Capture the cell that displays the provided text and extract its (x, y) central coordinate. 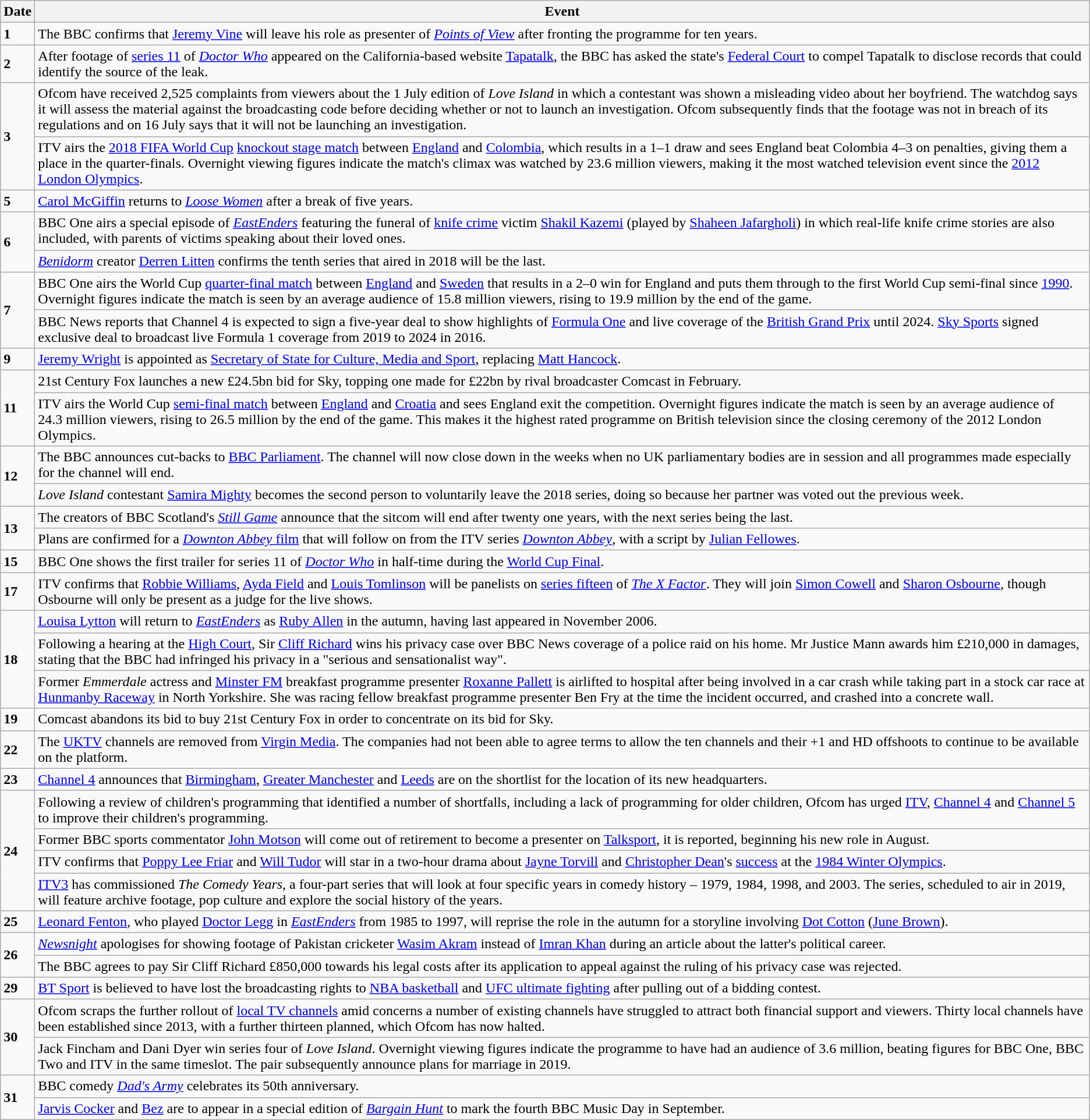
The creators of BBC Scotland's Still Game announce that the sitcom will end after twenty one years, with the next series being the last. (562, 517)
BBC comedy Dad's Army celebrates its 50th anniversary. (562, 1086)
1 (17, 34)
Event (562, 12)
19 (17, 719)
11 (17, 408)
12 (17, 476)
Date (17, 12)
6 (17, 242)
3 (17, 136)
18 (17, 659)
31 (17, 1097)
7 (17, 310)
26 (17, 955)
Louisa Lytton will return to EastEnders as Ruby Allen in the autumn, having last appeared in November 2006. (562, 621)
17 (17, 592)
9 (17, 359)
Benidorm creator Derren Litten confirms the tenth series that aired in 2018 will be the last. (562, 261)
Carol McGiffin returns to Loose Women after a break of five years. (562, 201)
5 (17, 201)
Plans are confirmed for a Downton Abbey film that will follow on from the ITV series Downton Abbey, with a script by Julian Fellowes. (562, 539)
29 (17, 988)
21st Century Fox launches a new £24.5bn bid for Sky, topping one made for £22bn by rival broadcaster Comcast in February. (562, 381)
13 (17, 528)
22 (17, 749)
Comcast abandons its bid to buy 21st Century Fox in order to concentrate on its bid for Sky. (562, 719)
30 (17, 1037)
25 (17, 922)
BBC One shows the first trailer for series 11 of Doctor Who in half-time during the World Cup Final. (562, 561)
BT Sport is believed to have lost the broadcasting rights to NBA basketball and UFC ultimate fighting after pulling out of a bidding contest. (562, 988)
24 (17, 850)
Channel 4 announces that Birmingham, Greater Manchester and Leeds are on the shortlist for the location of its new headquarters. (562, 779)
2 (17, 64)
Jarvis Cocker and Bez are to appear in a special edition of Bargain Hunt to mark the fourth BBC Music Day in September. (562, 1108)
Jeremy Wright is appointed as Secretary of State for Culture, Media and Sport, replacing Matt Hancock. (562, 359)
23 (17, 779)
The BBC confirms that Jeremy Vine will leave his role as presenter of Points of View after fronting the programme for ten years. (562, 34)
15 (17, 561)
